Extract the (x, y) coordinate from the center of the cell holding the provided text.  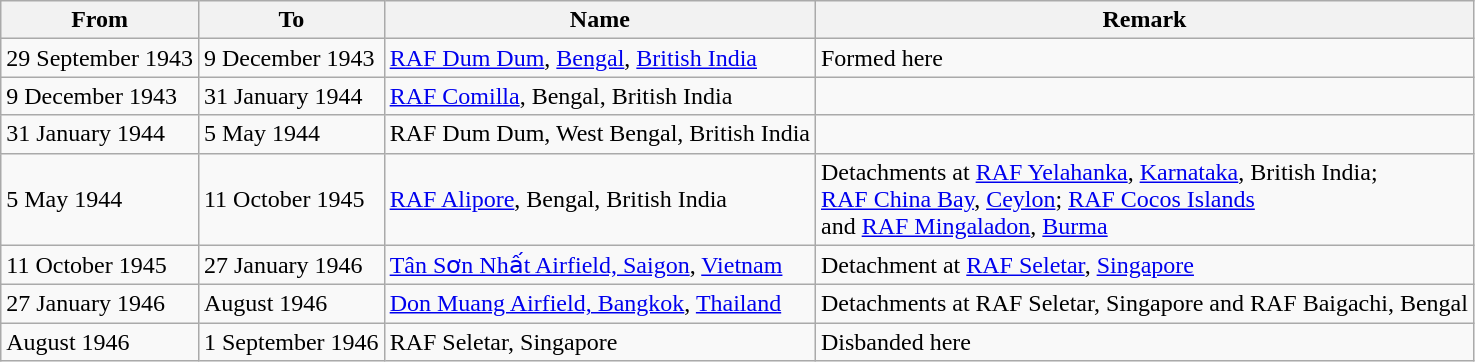
Detachments at RAF Yelahanka, Karnataka, British India;RAF China Bay, Ceylon; RAF Cocos Islands and RAF Mingaladon, Burma (1144, 199)
RAF Alipore, Bengal, British India (600, 199)
29 September 1943 (100, 58)
Remark (1144, 20)
RAF Comilla, Bengal, British India (600, 96)
RAF Seletar, Singapore (600, 342)
Don Muang Airfield, Bangkok, Thailand (600, 304)
1 September 1946 (291, 342)
RAF Dum Dum, West Bengal, British India (600, 134)
Detachment at RAF Seletar, Singapore (1144, 265)
Disbanded here (1144, 342)
Tân Sơn Nhất Airfield, Saigon, Vietnam (600, 265)
Name (600, 20)
RAF Dum Dum, Bengal, British India (600, 58)
From (100, 20)
Formed here (1144, 58)
Detachments at RAF Seletar, Singapore and RAF Baigachi, Bengal (1144, 304)
To (291, 20)
